Find where the given text appears and provide that cell's center as [x, y] coordinate. 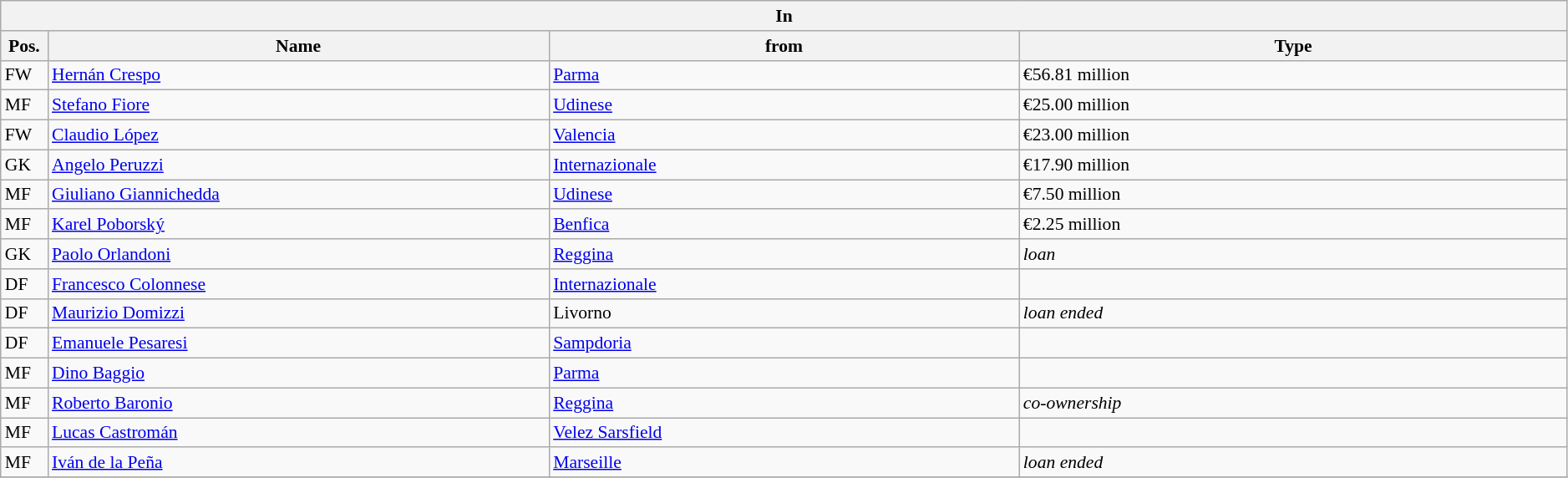
Hernán Crespo [298, 75]
Marseille [784, 463]
Livorno [784, 313]
Claudio López [298, 135]
Iván de la Peña [298, 463]
€23.00 million [1293, 135]
€56.81 million [1293, 75]
Giuliano Giannichedda [298, 195]
Sampdoria [784, 343]
Valencia [784, 135]
€17.90 million [1293, 165]
€7.50 million [1293, 195]
Stefano Fiore [298, 105]
Roberto Baronio [298, 403]
Dino Baggio [298, 374]
€25.00 million [1293, 105]
co-ownership [1293, 403]
€2.25 million [1293, 225]
Velez Sarsfield [784, 433]
Paolo Orlandoni [298, 254]
Angelo Peruzzi [298, 165]
loan [1293, 254]
from [784, 46]
Emanuele Pesaresi [298, 343]
In [784, 16]
Lucas Castromán [298, 433]
Francesco Colonnese [298, 284]
Karel Poborský [298, 225]
Pos. [24, 46]
Benfica [784, 225]
Name [298, 46]
Maurizio Domizzi [298, 313]
Type [1293, 46]
